Detect which cell encompasses the target text, then output its (x, y) center coordinate. 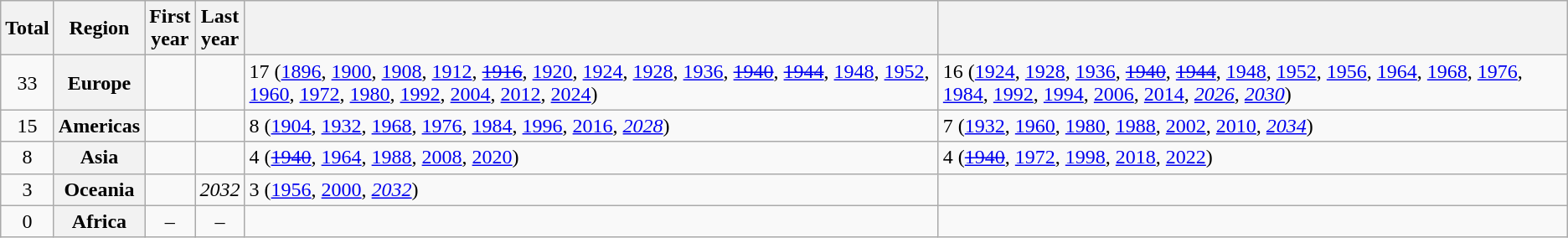
Firstyear (170, 28)
Region (99, 28)
Africa (99, 221)
0 (28, 221)
Asia (99, 158)
4 (1940, 1964, 1988, 2008, 2020) (591, 158)
16 (1924, 1928, 1936, 1940, 1944, 1948, 1952, 1956, 1964, 1968, 1976, 1984, 1992, 1994, 2006, 2014, 2026, 2030) (1253, 82)
3 (1956, 2000, 2032) (591, 189)
Americas (99, 126)
17 (1896, 1900, 1908, 1912, 1916, 1920, 1924, 1928, 1936, 1940, 1944, 1948, 1952, 1960, 1972, 1980, 1992, 2004, 2012, 2024) (591, 82)
33 (28, 82)
Europe (99, 82)
8 (1904, 1932, 1968, 1976, 1984, 1996, 2016, 2028) (591, 126)
15 (28, 126)
Oceania (99, 189)
8 (28, 158)
3 (28, 189)
2032 (219, 189)
Lastyear (219, 28)
7 (1932, 1960, 1980, 1988, 2002, 2010, 2034) (1253, 126)
4 (1940, 1972, 1998, 2018, 2022) (1253, 158)
Total (28, 28)
